Pinpoint the cell where the given text exists, returning its [x, y] midpoint coordinate. 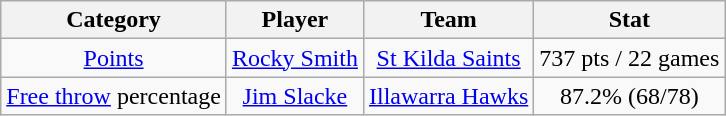
Player [294, 20]
87.2% (68/78) [630, 96]
Team [448, 20]
Jim Slacke [294, 96]
Illawarra Hawks [448, 96]
Stat [630, 20]
Category [114, 20]
Points [114, 58]
737 pts / 22 games [630, 58]
Free throw percentage [114, 96]
St Kilda Saints [448, 58]
Rocky Smith [294, 58]
